Scan for the cell matching the given text and deliver its [x, y] coordinate at center. 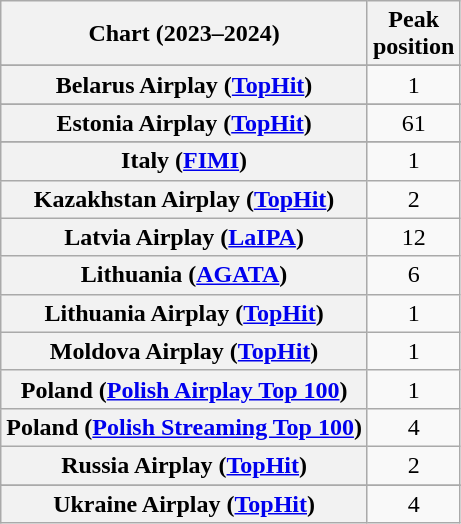
Poland (Polish Streaming Top 100) [184, 427]
Lithuania Airplay (TopHit) [184, 313]
Estonia Airplay (TopHit) [184, 123]
12 [413, 237]
Moldova Airplay (TopHit) [184, 351]
Kazakhstan Airplay (TopHit) [184, 199]
Ukraine Airplay (TopHit) [184, 503]
Poland (Polish Airplay Top 100) [184, 389]
Peakposition [413, 34]
Latvia Airplay (LaIPA) [184, 237]
Chart (2023–2024) [184, 34]
6 [413, 275]
Italy (FIMI) [184, 161]
61 [413, 123]
Russia Airplay (TopHit) [184, 465]
Belarus Airplay (TopHit) [184, 85]
Lithuania (AGATA) [184, 275]
